Scan for the cell matching the given text and deliver its [x, y] coordinate at center. 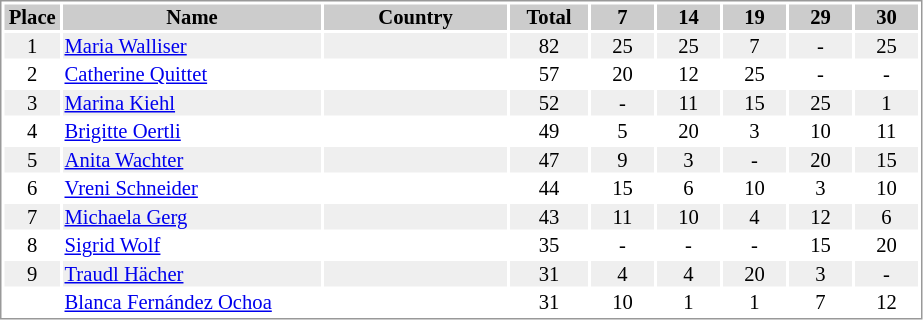
Michaela Gerg [192, 217]
Place [32, 17]
52 [549, 103]
Catherine Quittet [192, 75]
Maria Walliser [192, 46]
30 [886, 17]
Marina Kiehl [192, 103]
44 [549, 189]
Name [192, 17]
19 [754, 17]
Anita Wachter [192, 160]
2 [32, 75]
57 [549, 75]
47 [549, 160]
Blanca Fernández Ochoa [192, 303]
Total [549, 17]
82 [549, 46]
35 [549, 245]
Brigitte Oertli [192, 131]
Traudl Hächer [192, 274]
29 [820, 17]
8 [32, 245]
Vreni Schneider [192, 189]
Sigrid Wolf [192, 245]
43 [549, 217]
Country [416, 17]
49 [549, 131]
14 [688, 17]
